Capture the cell that displays the provided text and extract its (X, Y) central coordinate. 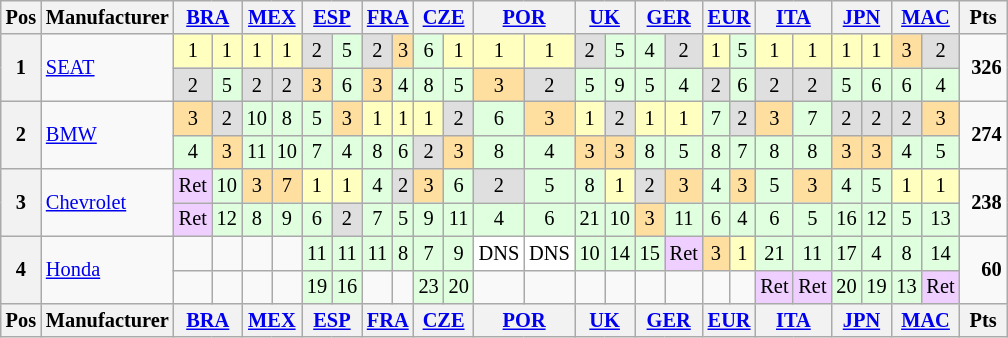
326 (984, 68)
BMW (108, 134)
238 (984, 202)
15 (650, 253)
274 (984, 134)
23 (429, 287)
SEAT (108, 68)
Chevrolet (108, 202)
17 (846, 253)
Honda (108, 270)
60 (984, 270)
